Capture the cell that displays the provided text and extract its (x, y) central coordinate. 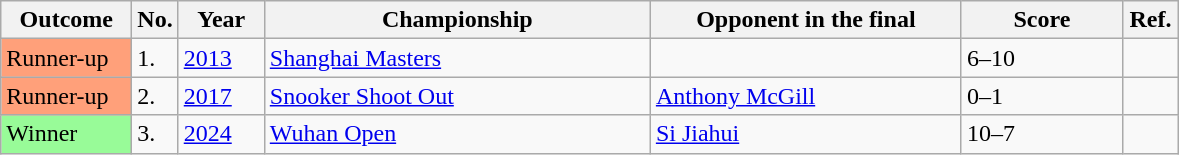
Outcome (66, 20)
Championship (457, 20)
0–1 (1042, 96)
Wuhan Open (457, 134)
2017 (221, 96)
Anthony McGill (806, 96)
10–7 (1042, 134)
Score (1042, 20)
2024 (221, 134)
Opponent in the final (806, 20)
1. (155, 58)
Si Jiahui (806, 134)
6–10 (1042, 58)
2013 (221, 58)
Snooker Shoot Out (457, 96)
2. (155, 96)
Year (221, 20)
No. (155, 20)
3. (155, 134)
Shanghai Masters (457, 58)
Ref. (1150, 20)
Winner (66, 134)
